Return (x, y) of the center of cell containing provided text 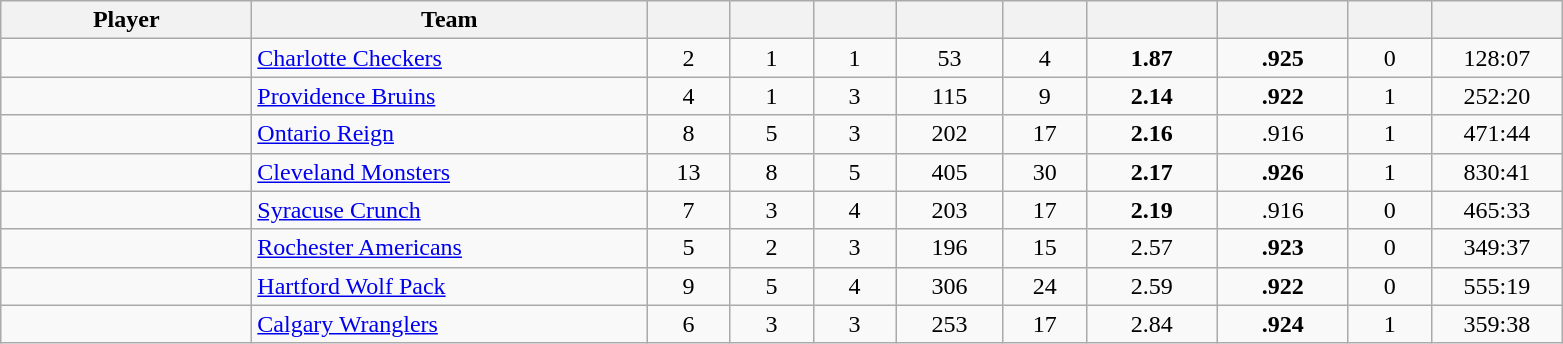
405 (950, 172)
Charlotte Checkers (450, 58)
128:07 (1496, 58)
2.16 (1152, 134)
Rochester Americans (450, 248)
2.19 (1152, 210)
Team (450, 20)
2.17 (1152, 172)
830:41 (1496, 172)
Ontario Reign (450, 134)
471:44 (1496, 134)
1.87 (1152, 58)
Hartford Wolf Pack (450, 286)
13 (688, 172)
555:19 (1496, 286)
.926 (1282, 172)
196 (950, 248)
24 (1044, 286)
Cleveland Monsters (450, 172)
349:37 (1496, 248)
306 (950, 286)
6 (688, 324)
Calgary Wranglers (450, 324)
2.57 (1152, 248)
.925 (1282, 58)
203 (950, 210)
.924 (1282, 324)
115 (950, 96)
253 (950, 324)
2.84 (1152, 324)
30 (1044, 172)
252:20 (1496, 96)
359:38 (1496, 324)
15 (1044, 248)
Syracuse Crunch (450, 210)
465:33 (1496, 210)
2.14 (1152, 96)
7 (688, 210)
.923 (1282, 248)
Player (126, 20)
Providence Bruins (450, 96)
2.59 (1152, 286)
53 (950, 58)
202 (950, 134)
